Return [x, y] of the center of cell containing provided text 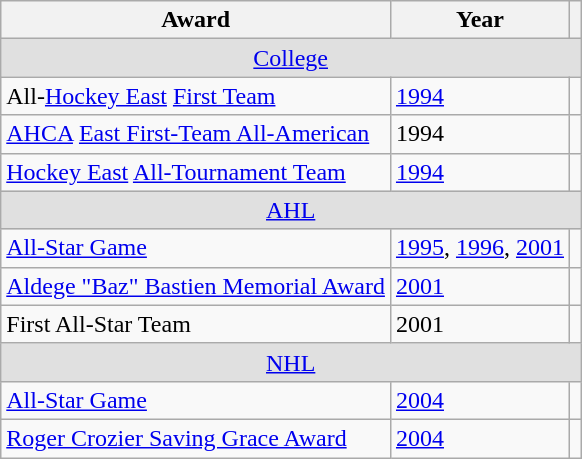
Roger Crozier Saving Grace Award [196, 438]
All-Hockey East First Team [196, 96]
Award [196, 20]
AHL [291, 210]
Hockey East All-Tournament Team [196, 172]
First All-Star Team [196, 324]
AHCA East First-Team All-American [196, 134]
Aldege "Baz" Bastien Memorial Award [196, 286]
Year [480, 20]
NHL [291, 362]
1995, 1996, 2001 [480, 248]
College [291, 58]
